Provide the [x, y] coordinate of the cell's center where the given text is located.  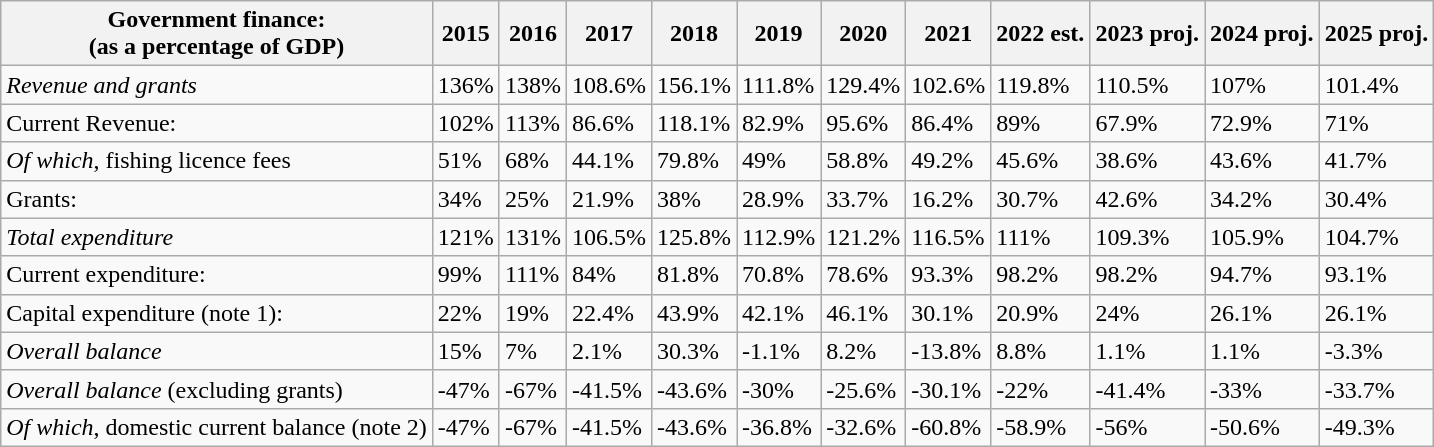
42.1% [779, 313]
99% [466, 275]
82.9% [779, 123]
51% [466, 161]
8.8% [1040, 351]
46.1% [864, 313]
109.3% [1148, 237]
19% [532, 313]
30.4% [1376, 199]
-60.8% [948, 427]
Government finance: (as a percentage of GDP) [217, 34]
2.1% [608, 351]
-25.6% [864, 389]
129.4% [864, 85]
67.9% [1148, 123]
86.4% [948, 123]
106.5% [608, 237]
94.7% [1262, 275]
2019 [779, 34]
-33.7% [1376, 389]
16.2% [948, 199]
-49.3% [1376, 427]
2015 [466, 34]
Overall balance [217, 351]
-30.1% [948, 389]
25% [532, 199]
107% [1262, 85]
34% [466, 199]
Of which, fishing licence fees [217, 161]
121% [466, 237]
30.7% [1040, 199]
116.5% [948, 237]
2024 proj. [1262, 34]
131% [532, 237]
2022 est. [1040, 34]
22% [466, 313]
89% [1040, 123]
-22% [1040, 389]
34.2% [1262, 199]
Total expenditure [217, 237]
Overall balance (excluding grants) [217, 389]
68% [532, 161]
45.6% [1040, 161]
95.6% [864, 123]
93.1% [1376, 275]
49.2% [948, 161]
84% [608, 275]
81.8% [694, 275]
49% [779, 161]
Capital expenditure (note 1): [217, 313]
2018 [694, 34]
-30% [779, 389]
-50.6% [1262, 427]
30.3% [694, 351]
156.1% [694, 85]
30.1% [948, 313]
38.6% [1148, 161]
Grants: [217, 199]
20.9% [1040, 313]
2020 [864, 34]
104.7% [1376, 237]
121.2% [864, 237]
111.8% [779, 85]
21.9% [608, 199]
-13.8% [948, 351]
42.6% [1148, 199]
2025 proj. [1376, 34]
93.3% [948, 275]
112.9% [779, 237]
Of which, domestic current balance (note 2) [217, 427]
Current expenditure: [217, 275]
58.8% [864, 161]
113% [532, 123]
2023 proj. [1148, 34]
Current Revenue: [217, 123]
86.6% [608, 123]
102% [466, 123]
71% [1376, 123]
72.9% [1262, 123]
110.5% [1148, 85]
8.2% [864, 351]
70.8% [779, 275]
-36.8% [779, 427]
125.8% [694, 237]
28.9% [779, 199]
108.6% [608, 85]
15% [466, 351]
22.4% [608, 313]
33.7% [864, 199]
102.6% [948, 85]
24% [1148, 313]
38% [694, 199]
43.9% [694, 313]
43.6% [1262, 161]
7% [532, 351]
79.8% [694, 161]
Revenue and grants [217, 85]
78.6% [864, 275]
-56% [1148, 427]
-33% [1262, 389]
-41.4% [1148, 389]
2016 [532, 34]
105.9% [1262, 237]
41.7% [1376, 161]
119.8% [1040, 85]
2021 [948, 34]
-58.9% [1040, 427]
136% [466, 85]
-32.6% [864, 427]
44.1% [608, 161]
-3.3% [1376, 351]
118.1% [694, 123]
101.4% [1376, 85]
-1.1% [779, 351]
2017 [608, 34]
138% [532, 85]
